Find where the given text appears and provide that cell's center as [x, y] coordinate. 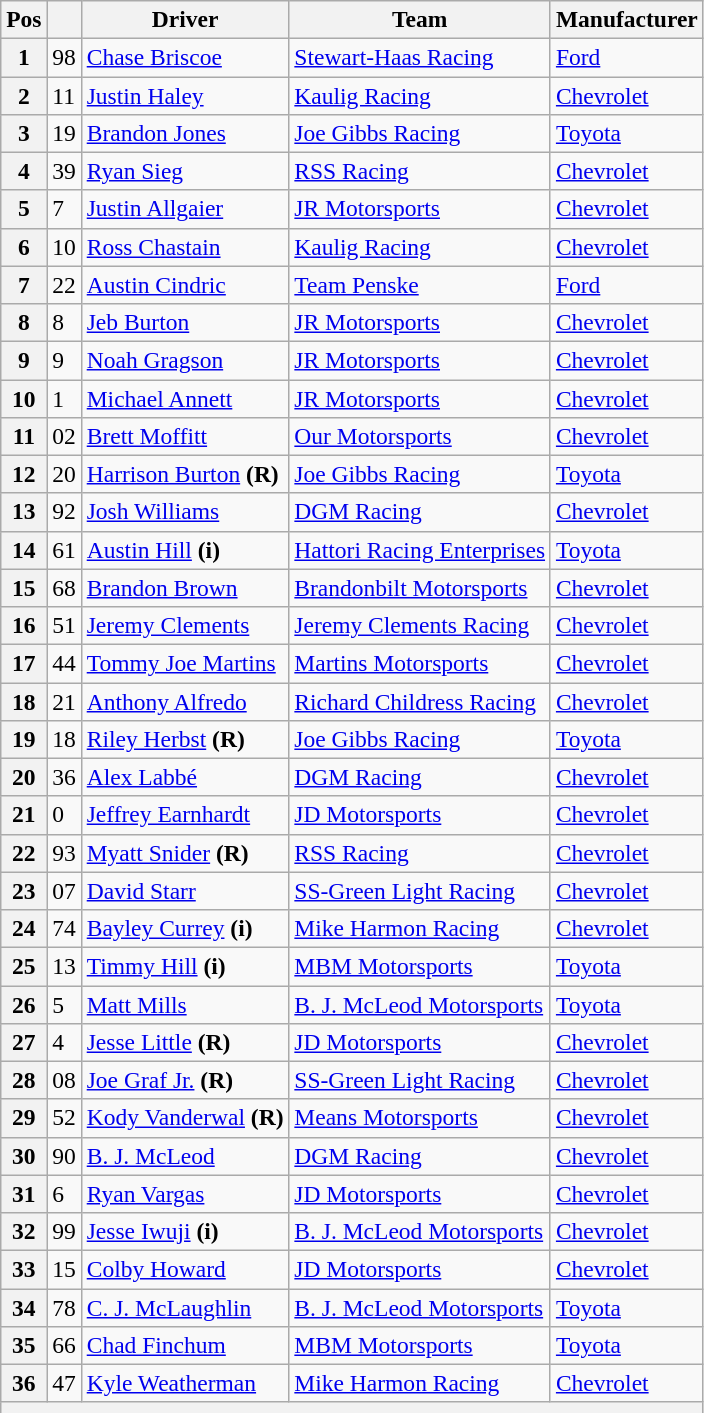
Austin Hill (i) [185, 550]
David Starr [185, 891]
Josh Williams [185, 512]
Jeremy Clements Racing [420, 625]
02 [64, 436]
66 [64, 1345]
Brandon Brown [185, 588]
39 [64, 171]
Justin Allgaier [185, 209]
23 [24, 891]
C. J. McLaughlin [185, 1307]
Noah Gragson [185, 360]
Myatt Snider (R) [185, 853]
33 [24, 1269]
Chad Finchum [185, 1345]
68 [64, 588]
14 [24, 550]
Timmy Hill (i) [185, 966]
26 [24, 1004]
78 [64, 1307]
Martins Motorsports [420, 663]
27 [24, 1042]
28 [24, 1080]
Ryan Sieg [185, 171]
Justin Haley [185, 95]
Stewart-Haas Racing [420, 57]
Jeb Burton [185, 322]
35 [24, 1345]
Harrison Burton (R) [185, 474]
Austin Cindric [185, 285]
Ross Chastain [185, 247]
74 [64, 928]
Kyle Weatherman [185, 1383]
31 [24, 1194]
Matt Mills [185, 1004]
16 [24, 625]
Hattori Racing Enterprises [420, 550]
Richard Childress Racing [420, 701]
Bayley Currey (i) [185, 928]
Tommy Joe Martins [185, 663]
Ryan Vargas [185, 1194]
Joe Graf Jr. (R) [185, 1080]
Means Motorsports [420, 1118]
99 [64, 1231]
Riley Herbst (R) [185, 739]
17 [24, 663]
Anthony Alfredo [185, 701]
Jeremy Clements [185, 625]
93 [64, 853]
Michael Annett [185, 398]
Chase Briscoe [185, 57]
30 [24, 1156]
Jesse Little (R) [185, 1042]
Team Penske [420, 285]
Brett Moffitt [185, 436]
Our Motorsports [420, 436]
Driver [185, 19]
25 [24, 966]
Jesse Iwuji (i) [185, 1231]
98 [64, 57]
Manufacturer [626, 19]
B. J. McLeod [185, 1156]
29 [24, 1118]
34 [24, 1307]
24 [24, 928]
Jeffrey Earnhardt [185, 815]
32 [24, 1231]
07 [64, 891]
0 [64, 815]
Alex Labbé [185, 777]
Colby Howard [185, 1269]
Pos [24, 19]
44 [64, 663]
3 [24, 133]
52 [64, 1118]
61 [64, 550]
90 [64, 1156]
Brandonbilt Motorsports [420, 588]
47 [64, 1383]
Brandon Jones [185, 133]
Team [420, 19]
12 [24, 474]
08 [64, 1080]
Kody Vanderwal (R) [185, 1118]
2 [24, 95]
92 [64, 512]
51 [64, 625]
